Find where the given text appears and provide that cell's center as (X, Y) coordinate. 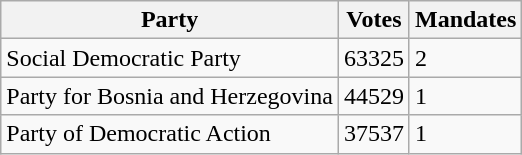
Party (170, 20)
63325 (374, 58)
Votes (374, 20)
Mandates (465, 20)
44529 (374, 96)
2 (465, 58)
Party of Democratic Action (170, 134)
Party for Bosnia and Herzegovina (170, 96)
Social Democratic Party (170, 58)
37537 (374, 134)
